Search for the cell housing the specified text and yield its [X, Y] center coordinate. 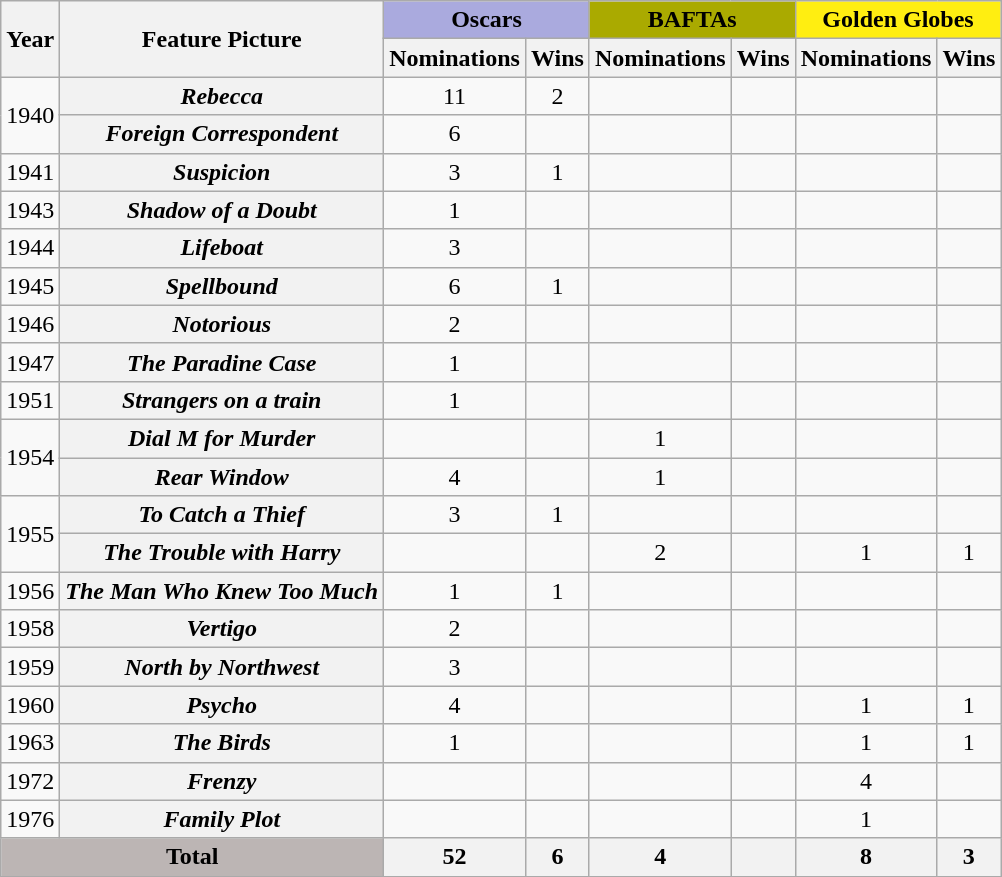
Feature Picture [222, 39]
1963 [30, 743]
The Birds [222, 743]
1944 [30, 248]
Lifeboat [222, 248]
1951 [30, 400]
The Man Who Knew Too Much [222, 591]
Foreign Correspondent [222, 134]
Shadow of a Doubt [222, 210]
Notorious [222, 324]
Frenzy [222, 781]
1960 [30, 705]
1943 [30, 210]
1947 [30, 362]
1976 [30, 819]
1972 [30, 781]
1941 [30, 172]
Rebecca [222, 96]
The Paradine Case [222, 362]
Suspicion [222, 172]
1954 [30, 457]
8 [866, 857]
1958 [30, 629]
The Trouble with Harry [222, 553]
1946 [30, 324]
1959 [30, 667]
Total [192, 857]
1940 [30, 115]
11 [455, 96]
1956 [30, 591]
Rear Window [222, 477]
Vertigo [222, 629]
North by Northwest [222, 667]
Spellbound [222, 286]
Dial M for Murder [222, 438]
To Catch a Thief [222, 515]
1945 [30, 286]
Strangers on a train [222, 400]
Psycho [222, 705]
52 [455, 857]
Golden Globes [898, 20]
Oscars [487, 20]
Family Plot [222, 819]
1955 [30, 534]
BAFTAs [692, 20]
Year [30, 39]
